Scan for the cell matching the given text and deliver its [x, y] coordinate at center. 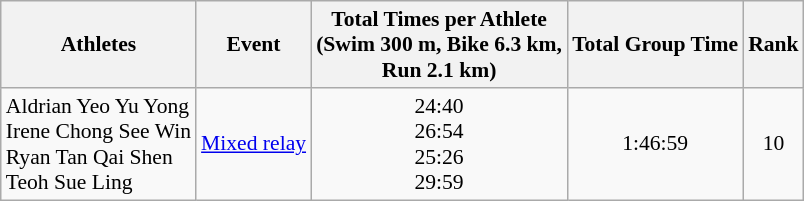
Aldrian Yeo Yu YongIrene Chong See WinRyan Tan Qai ShenTeoh Sue Ling [98, 144]
Event [254, 44]
Athletes [98, 44]
24:4026:5425:2629:59 [439, 144]
Total Group Time [655, 44]
Rank [774, 44]
Mixed relay [254, 144]
Total Times per Athlete(Swim 300 m, Bike 6.3 km, Run 2.1 km) [439, 44]
10 [774, 144]
1:46:59 [655, 144]
